Provide the [x, y] coordinate of the cell's center where the given text is located.  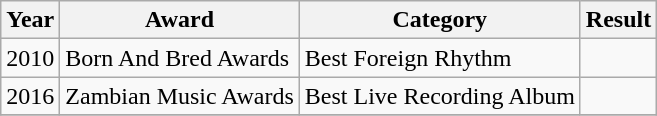
Best Foreign Rhythm [440, 58]
Born And Bred Awards [180, 58]
Category [440, 20]
Award [180, 20]
2016 [30, 96]
Zambian Music Awards [180, 96]
Result [618, 20]
Best Live Recording Album [440, 96]
Year [30, 20]
2010 [30, 58]
